Detect which cell encompasses the target text, then output its (x, y) center coordinate. 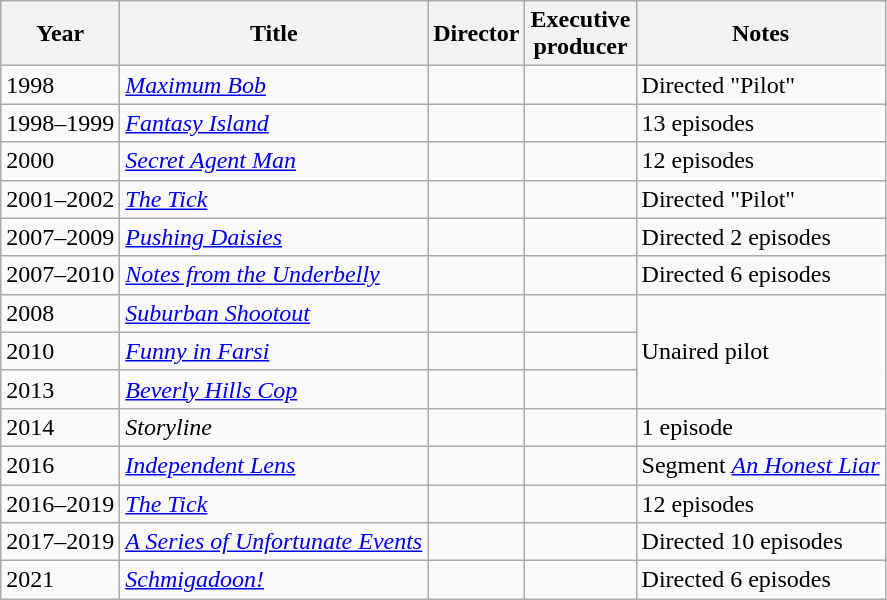
Executiveproducer (580, 34)
Notes from the Underbelly (274, 275)
Director (476, 34)
Title (274, 34)
Schmigadoon! (274, 580)
Fantasy Island (274, 123)
2014 (60, 427)
2016 (60, 465)
Segment An Honest Liar (760, 465)
2008 (60, 313)
Funny in Farsi (274, 351)
Directed 2 episodes (760, 237)
1998 (60, 85)
1 episode (760, 427)
2000 (60, 161)
2017–2019 (60, 542)
2010 (60, 351)
2001–2002 (60, 199)
Suburban Shootout (274, 313)
Unaired pilot (760, 351)
2016–2019 (60, 503)
1998–1999 (60, 123)
A Series of Unfortunate Events (274, 542)
2013 (60, 389)
Pushing Daisies (274, 237)
Independent Lens (274, 465)
2007–2010 (60, 275)
Storyline (274, 427)
Notes (760, 34)
Beverly Hills Cop (274, 389)
2007–2009 (60, 237)
Directed 10 episodes (760, 542)
2021 (60, 580)
Maximum Bob (274, 85)
Year (60, 34)
Secret Agent Man (274, 161)
13 episodes (760, 123)
